Search for the cell housing the specified text and yield its [X, Y] center coordinate. 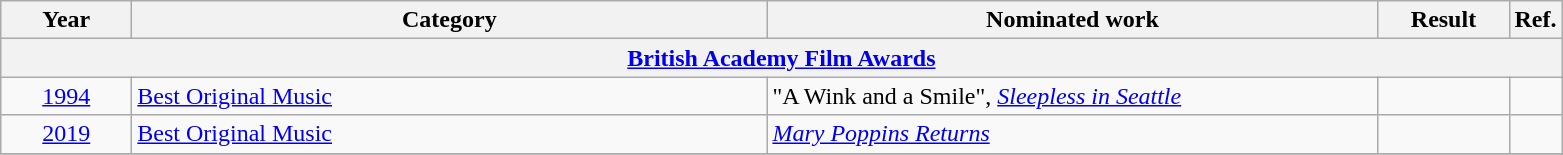
Mary Poppins Returns [1072, 134]
Nominated work [1072, 20]
"A Wink and a Smile", Sleepless in Seattle [1072, 96]
Year [66, 20]
Category [450, 20]
Result [1444, 20]
1994 [66, 96]
Ref. [1536, 20]
British Academy Film Awards [782, 58]
2019 [66, 134]
